Search for the cell housing the specified text and yield its (x, y) center coordinate. 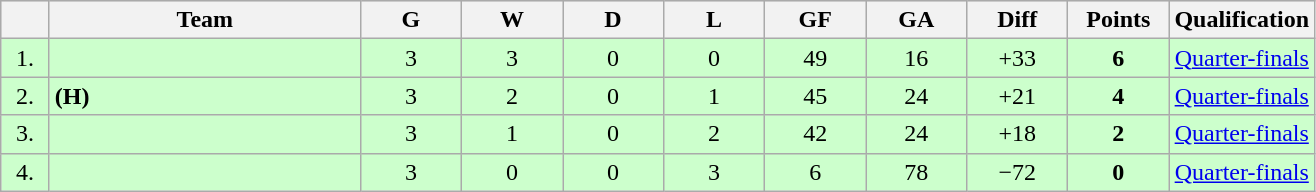
Qualification (1242, 20)
4. (26, 172)
4 (1118, 96)
42 (816, 134)
+33 (1018, 58)
Diff (1018, 20)
3. (26, 134)
45 (816, 96)
Team (204, 20)
1. (26, 58)
16 (916, 58)
78 (916, 172)
Points (1118, 20)
G (410, 20)
(H) (204, 96)
GF (816, 20)
W (512, 20)
2. (26, 96)
+18 (1018, 134)
L (714, 20)
49 (816, 58)
−72 (1018, 172)
D (612, 20)
+21 (1018, 96)
GA (916, 20)
